Provide the [x, y] coordinate of the cell's center where the given text is located.  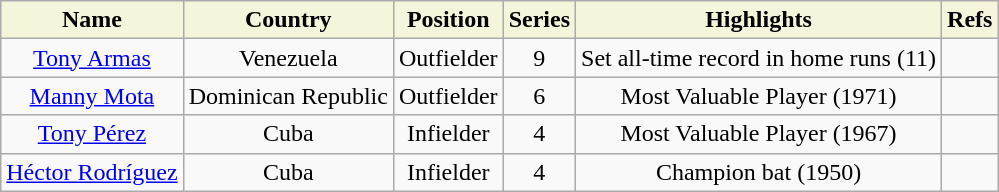
Dominican Republic [288, 96]
Tony Pérez [92, 134]
Set all-time record in home runs (11) [759, 58]
Position [448, 20]
Most Valuable Player (1967) [759, 134]
Series [539, 20]
Highlights [759, 20]
Champion bat (1950) [759, 172]
Venezuela [288, 58]
Tony Armas [92, 58]
Héctor Rodríguez [92, 172]
Refs [970, 20]
Name [92, 20]
Manny Mota [92, 96]
6 [539, 96]
9 [539, 58]
Most Valuable Player (1971) [759, 96]
Country [288, 20]
